From the cell containing the given text, extract its center point as (x, y) coordinate. 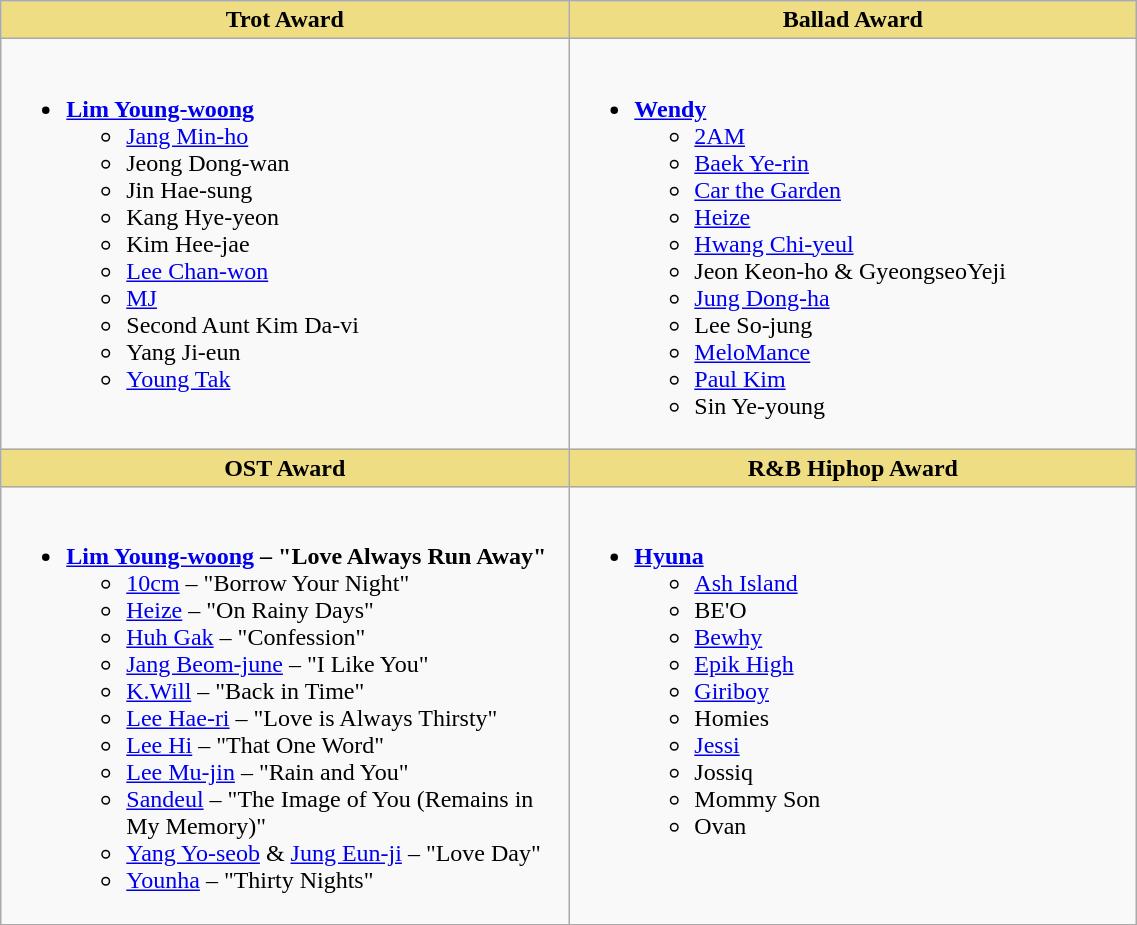
OST Award (285, 468)
Ballad Award (853, 20)
Trot Award (285, 20)
HyunaAsh IslandBE'OBewhyEpik HighGiriboyHomiesJessiJossiqMommy SonOvan (853, 706)
Lim Young-woongJang Min-hoJeong Dong-wanJin Hae-sungKang Hye-yeonKim Hee-jaeLee Chan-wonMJSecond Aunt Kim Da-viYang Ji-eunYoung Tak (285, 244)
R&B Hiphop Award (853, 468)
Wendy2AMBaek Ye-rinCar the GardenHeizeHwang Chi-yeulJeon Keon-ho & GyeongseoYejiJung Dong-haLee So-jungMeloMancePaul KimSin Ye-young (853, 244)
